Return (x, y) of the center of cell containing provided text 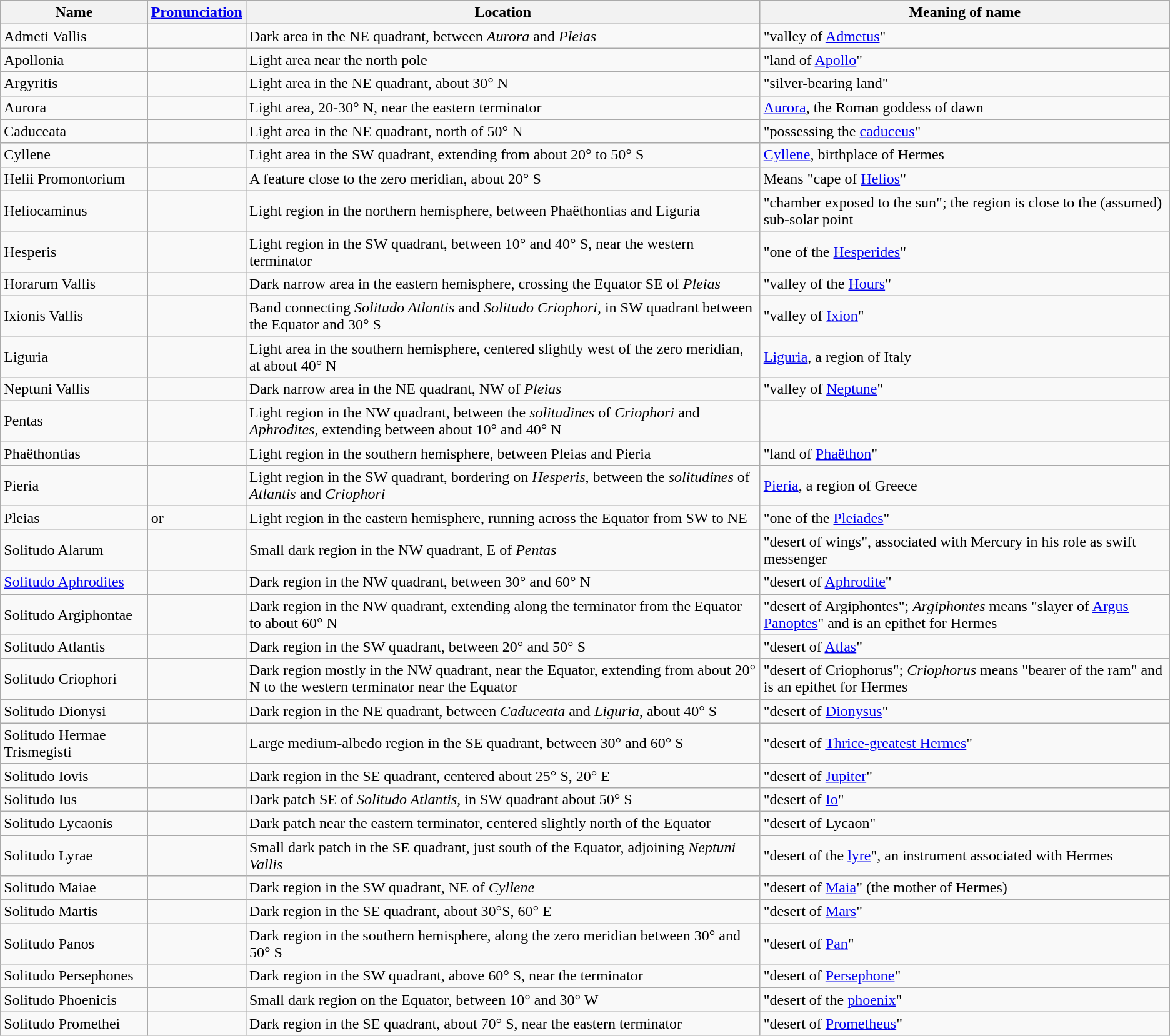
"chamber exposed to the sun"; the region is close to the (assumed) sub-solar point (965, 211)
Pieria, a region of Greece (965, 486)
Neptuni Vallis (74, 389)
"possessing the caduceus" (965, 131)
Dark region mostly in the NW quadrant, near the Equator, extending from about 20° N to the western terminator near the Equator (502, 679)
Band connecting Solitudo Atlantis and Solitudo Criophori, in SW quadrant between the Equator and 30° S (502, 316)
"desert of Pan" (965, 944)
"desert of wings", associated with Mercury in his role as swift messenger (965, 550)
Dark region in the SE quadrant, about 30°S, 60° E (502, 912)
"desert of Mars" (965, 912)
Solitudo Ius (74, 799)
Light area in the southern hemisphere, centered slightly west of the zero meridian, at about 40° N (502, 356)
Solitudo Aphrodites (74, 582)
"valley of Admetus" (965, 36)
"desert of Persephone" (965, 976)
Light region in the eastern hemisphere, running across the Equator from SW to NE (502, 518)
Meaning of name (965, 12)
Hesperis (74, 251)
Dark region in the NW quadrant, between 30° and 60° N (502, 582)
Solitudo Lycaonis (74, 823)
"desert of Dionysus" (965, 711)
"land of Apollo" (965, 60)
"valley of the Hours" (965, 284)
Helii Promontorium (74, 179)
Dark region in the SW quadrant, between 20° and 50° S (502, 647)
Light region in the SW quadrant, bordering on Hesperis, between the solitudines of Atlantis and Criophori (502, 486)
Solitudo Argiphontae (74, 615)
Pronunciation (196, 12)
Liguria, a region of Italy (965, 356)
Dark region in the southern hemisphere, along the zero meridian between 30° and 50° S (502, 944)
Cyllene (74, 155)
Light area in the NE quadrant, about 30° N (502, 84)
Location (502, 12)
Solitudo Maiae (74, 888)
Light area, 20-30° N, near the eastern terminator (502, 107)
"desert of the phoenix" (965, 1000)
Solitudo Phoenicis (74, 1000)
Dark region in the SW quadrant, NE of Cyllene (502, 888)
Means "cape of Helios" (965, 179)
Cyllene, birthplace of Hermes (965, 155)
Aurora (74, 107)
Solitudo Dionysi (74, 711)
"one of the Pleiades" (965, 518)
"desert of Prometheus" (965, 1024)
Solitudo Lyrae (74, 855)
Argyritis (74, 84)
Ixionis Vallis (74, 316)
Solitudo Promethei (74, 1024)
Dark patch near the eastern terminator, centered slightly north of the Equator (502, 823)
Small dark region on the Equator, between 10° and 30° W (502, 1000)
Solitudo Panos (74, 944)
"valley of Ixion" (965, 316)
A feature close to the zero meridian, about 20° S (502, 179)
Solitudo Alarum (74, 550)
"one of the Hesperides" (965, 251)
"desert of Thrice-greatest Hermes" (965, 744)
Light area near the north pole (502, 60)
Solitudo Hermae Trismegisti (74, 744)
Dark region in the SE quadrant, centered about 25° S, 20° E (502, 775)
Pieria (74, 486)
Dark region in the NW quadrant, extending along the terminator from the Equator to about 60° N (502, 615)
"desert of Criophorus"; Criophorus means "bearer of the ram" and is an epithet for Hermes (965, 679)
"desert of Argiphontes"; Argiphontes means "slayer of Argus Panoptes" and is an epithet for Hermes (965, 615)
Aurora, the Roman goddess of dawn (965, 107)
Light region in the southern hemisphere, between Pleias and Pieria (502, 454)
"valley of Neptune" (965, 389)
"desert of Io" (965, 799)
Large medium-albedo region in the SE quadrant, between 30° and 60° S (502, 744)
"desert of Jupiter" (965, 775)
Solitudo Atlantis (74, 647)
Solitudo Iovis (74, 775)
"land of Phaëthon" (965, 454)
Small dark patch in the SE quadrant, just south of the Equator, adjoining Neptuni Vallis (502, 855)
Light region in the NW quadrant, between the solitudines of Criophori and Aphrodites, extending between about 10° and 40° N (502, 421)
Solitudo Persephones (74, 976)
Caduceata (74, 131)
Dark region in the NE quadrant, between Caduceata and Liguria, about 40° S (502, 711)
"desert of the lyre", an instrument associated with Hermes (965, 855)
Dark patch SE of Solitudo Atlantis, in SW quadrant about 50° S (502, 799)
Light area in the SW quadrant, extending from about 20° to 50° S (502, 155)
Dark narrow area in the eastern hemisphere, crossing the Equator SE of Pleias (502, 284)
Phaëthontias (74, 454)
"desert of Maia" (the mother of Hermes) (965, 888)
Horarum Vallis (74, 284)
Pleias (74, 518)
Pentas (74, 421)
or (196, 518)
"desert of Lycaon" (965, 823)
Dark area in the NE quadrant, between Aurora and Pleias (502, 36)
"silver-bearing land" (965, 84)
Dark region in the SE quadrant, about 70° S, near the eastern terminator (502, 1024)
Apollonia (74, 60)
Dark narrow area in the NE quadrant, NW of Pleias (502, 389)
Light region in the SW quadrant, between 10° and 40° S, near the western terminator (502, 251)
"desert of Aphrodite" (965, 582)
Liguria (74, 356)
Solitudo Criophori (74, 679)
Light region in the northern hemisphere, between Phaëthontias and Liguria (502, 211)
Small dark region in the NW quadrant, E of Pentas (502, 550)
Light area in the NE quadrant, north of 50° N (502, 131)
"desert of Atlas" (965, 647)
Solitudo Martis (74, 912)
Admeti Vallis (74, 36)
Heliocaminus (74, 211)
Name (74, 12)
Dark region in the SW quadrant, above 60° S, near the terminator (502, 976)
